Pinpoint the cell where the given text exists, returning its [x, y] midpoint coordinate. 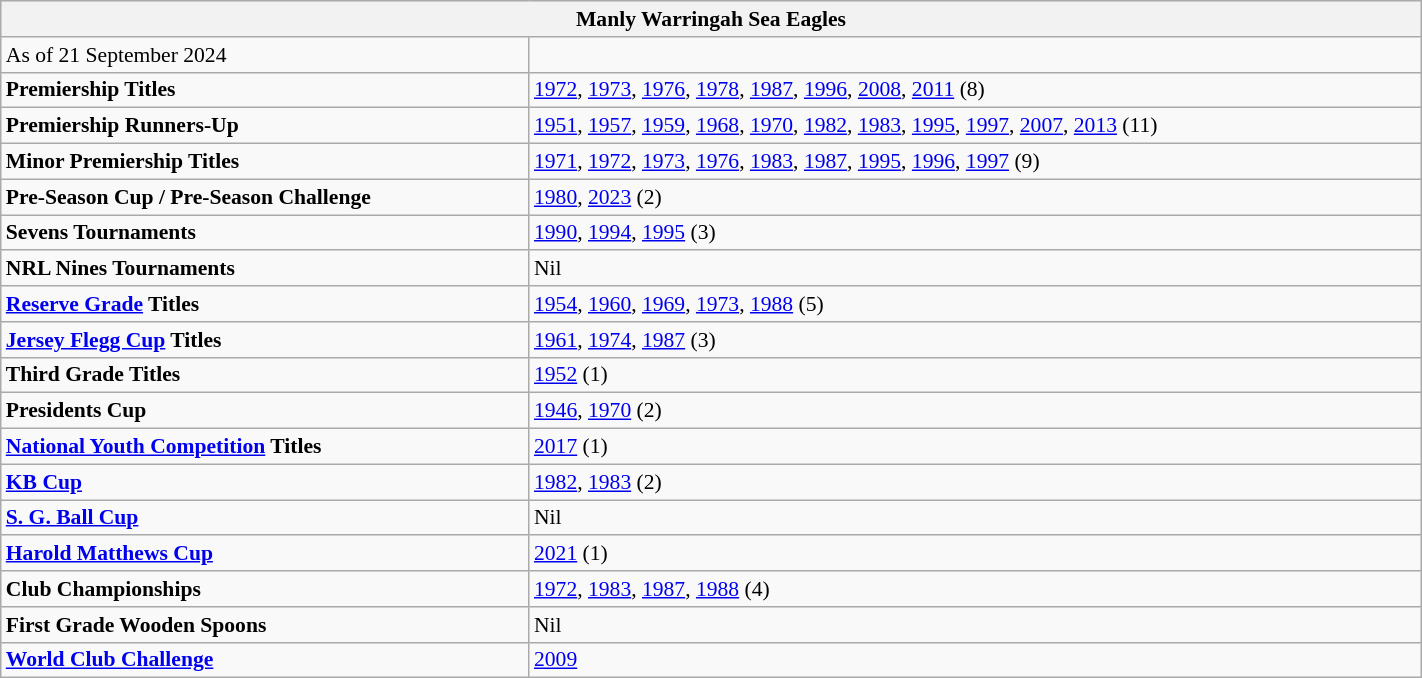
1972, 1983, 1987, 1988 (4) [975, 589]
KB Cup [265, 482]
1971, 1972, 1973, 1976, 1983, 1987, 1995, 1996, 1997 (9) [975, 162]
Minor Premiership Titles [265, 162]
Premiership Titles [265, 90]
Premiership Runners-Up [265, 126]
1952 (1) [975, 375]
1951, 1957, 1959, 1968, 1970, 1982, 1983, 1995, 1997, 2007, 2013 (11) [975, 126]
World Club Challenge [265, 660]
First Grade Wooden Spoons [265, 625]
2009 [975, 660]
2017 (1) [975, 447]
1972, 1973, 1976, 1978, 1987, 1996, 2008, 2011 (8) [975, 90]
Third Grade Titles [265, 375]
2021 (1) [975, 554]
S. G. Ball Cup [265, 518]
Jersey Flegg Cup Titles [265, 340]
1990, 1994, 1995 (3) [975, 233]
1946, 1970 (2) [975, 411]
As of 21 September 2024 [265, 55]
Club Championships [265, 589]
Presidents Cup [265, 411]
1982, 1983 (2) [975, 482]
Sevens Tournaments [265, 233]
Pre-Season Cup / Pre-Season Challenge [265, 197]
National Youth Competition Titles [265, 447]
Manly Warringah Sea Eagles [711, 19]
Harold Matthews Cup [265, 554]
1961, 1974, 1987 (3) [975, 340]
1980, 2023 (2) [975, 197]
Reserve Grade Titles [265, 304]
1954, 1960, 1969, 1973, 1988 (5) [975, 304]
NRL Nines Tournaments [265, 269]
